Identify which cell holds the provided text, then report its (x, y) central coordinate. 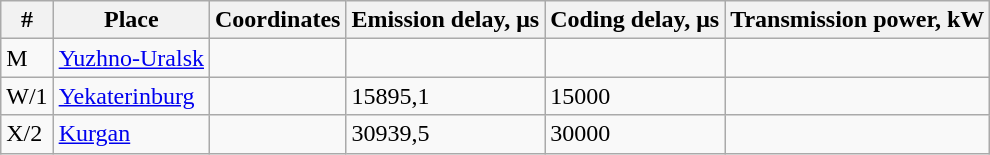
W/1 (27, 96)
Yekaterinburg (131, 96)
Transmission power, kW (858, 20)
Emission delay, μs (446, 20)
30939,5 (446, 134)
X/2 (27, 134)
Kurgan (131, 134)
15895,1 (446, 96)
Coordinates (278, 20)
Coding delay, μs (635, 20)
15000 (635, 96)
Yuzhno-Uralsk (131, 58)
# (27, 20)
M (27, 58)
Place (131, 20)
30000 (635, 134)
